Pinpoint the cell where the given text exists, returning its (x, y) midpoint coordinate. 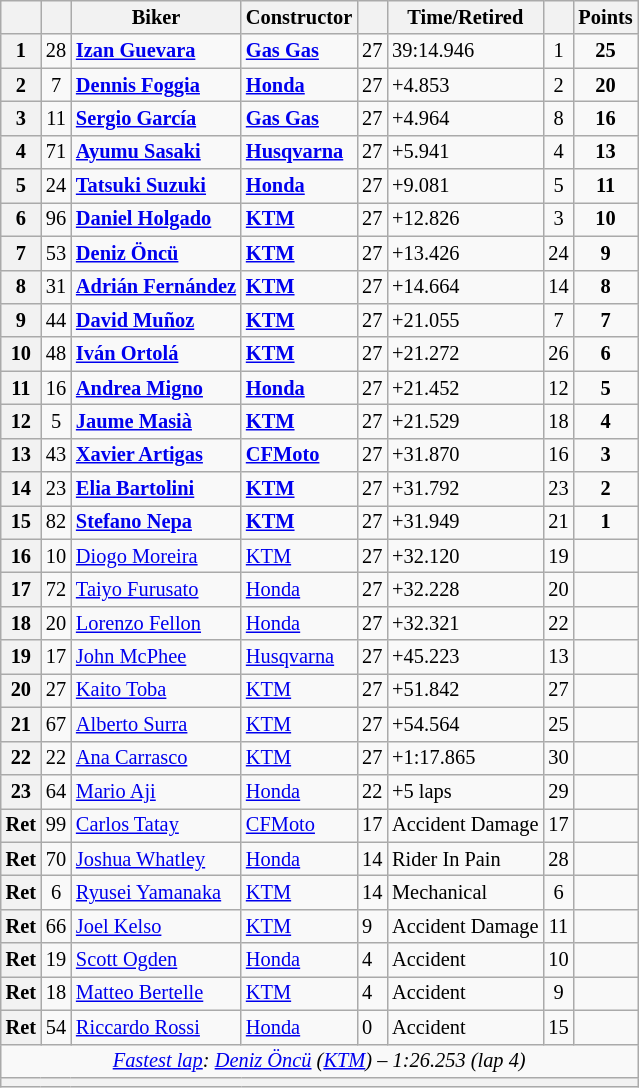
Kaito Toba (156, 690)
Xavier Artigas (156, 455)
Ayumu Sasaki (156, 152)
96 (56, 219)
Stefano Nepa (156, 522)
31 (56, 287)
+14.664 (465, 287)
+54.564 (465, 724)
Riccardo Rossi (156, 1027)
Fastest lap: Deniz Öncü (KTM) – 1:26.253 (lap 4) (320, 1061)
+31.792 (465, 489)
0 (372, 1027)
99 (56, 825)
Ana Carrasco (156, 758)
+31.870 (465, 455)
David Muñoz (156, 320)
John McPhee (156, 657)
71 (56, 152)
+5 laps (465, 791)
Points (606, 17)
Tatsuki Suzuki (156, 186)
Constructor (299, 17)
+13.426 (465, 253)
70 (56, 859)
44 (56, 320)
48 (56, 354)
+32.228 (465, 589)
Matteo Bertelle (156, 993)
+12.826 (465, 219)
Joel Kelso (156, 926)
Time/Retired (465, 17)
Lorenzo Fellon (156, 623)
67 (56, 724)
Andrea Migno (156, 388)
Biker (156, 17)
72 (56, 589)
64 (56, 791)
Iván Ortolá (156, 354)
53 (56, 253)
66 (56, 926)
+5.941 (465, 152)
Carlos Tatay (156, 825)
+1:17.865 (465, 758)
39:14.946 (465, 51)
+9.081 (465, 186)
Mechanical (465, 892)
Jaume Masià (156, 421)
43 (56, 455)
82 (56, 522)
54 (56, 1027)
+51.842 (465, 690)
Scott Ogden (156, 960)
+21.529 (465, 421)
Joshua Whatley (156, 859)
+21.055 (465, 320)
+4.853 (465, 85)
Deniz Öncü (156, 253)
+4.964 (465, 118)
Izan Guevara (156, 51)
+45.223 (465, 657)
Daniel Holgado (156, 219)
+21.272 (465, 354)
Sergio García (156, 118)
30 (558, 758)
Dennis Foggia (156, 85)
Taiyo Furusato (156, 589)
Alberto Surra (156, 724)
+32.321 (465, 623)
Diogo Moreira (156, 556)
Adrián Fernández (156, 287)
+32.120 (465, 556)
Ryusei Yamanaka (156, 892)
Rider In Pain (465, 859)
Elia Bartolini (156, 489)
26 (558, 354)
Mario Aji (156, 791)
+31.949 (465, 522)
+21.452 (465, 388)
29 (558, 791)
